For the text-containing cell, return its midpoint in [x, y] coordinate format. 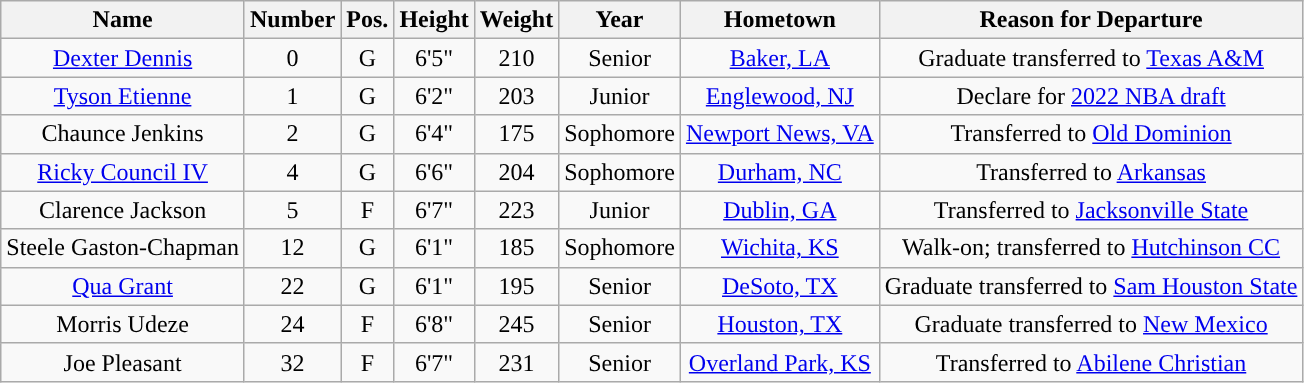
204 [516, 172]
Dublin, GA [780, 210]
6'8" [434, 324]
195 [516, 286]
4 [292, 172]
Weight [516, 20]
Walk-on; transferred to Hutchinson CC [1091, 248]
Number [292, 20]
Pos. [368, 20]
5 [292, 210]
Height [434, 20]
Name [123, 20]
Qua Grant [123, 286]
12 [292, 248]
Englewood, NJ [780, 96]
Transferred to Old Dominion [1091, 134]
Declare for 2022 NBA draft [1091, 96]
Transferred to Abilene Christian [1091, 362]
185 [516, 248]
Overland Park, KS [780, 362]
Graduate transferred to New Mexico [1091, 324]
Graduate transferred to Sam Houston State [1091, 286]
Newport News, VA [780, 134]
DeSoto, TX [780, 286]
Houston, TX [780, 324]
22 [292, 286]
175 [516, 134]
Baker, LA [780, 58]
6'5" [434, 58]
6'6" [434, 172]
231 [516, 362]
Hometown [780, 20]
210 [516, 58]
24 [292, 324]
Durham, NC [780, 172]
203 [516, 96]
245 [516, 324]
2 [292, 134]
Chaunce Jenkins [123, 134]
223 [516, 210]
Ricky Council IV [123, 172]
Joe Pleasant [123, 362]
Transferred to Jacksonville State [1091, 210]
Tyson Etienne [123, 96]
Graduate transferred to Texas A&M [1091, 58]
32 [292, 362]
Year [620, 20]
Wichita, KS [780, 248]
6'4" [434, 134]
6'2" [434, 96]
Dexter Dennis [123, 58]
Clarence Jackson [123, 210]
Reason for Departure [1091, 20]
0 [292, 58]
Steele Gaston-Chapman [123, 248]
1 [292, 96]
Morris Udeze [123, 324]
Transferred to Arkansas [1091, 172]
